Extract the [X, Y] coordinate from the center of the cell holding the provided text.  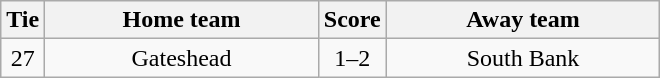
Score [352, 20]
1–2 [352, 58]
Home team [182, 20]
Gateshead [182, 58]
South Bank [523, 58]
27 [23, 58]
Away team [523, 20]
Tie [23, 20]
